Detect which cell encompasses the target text, then output its (X, Y) center coordinate. 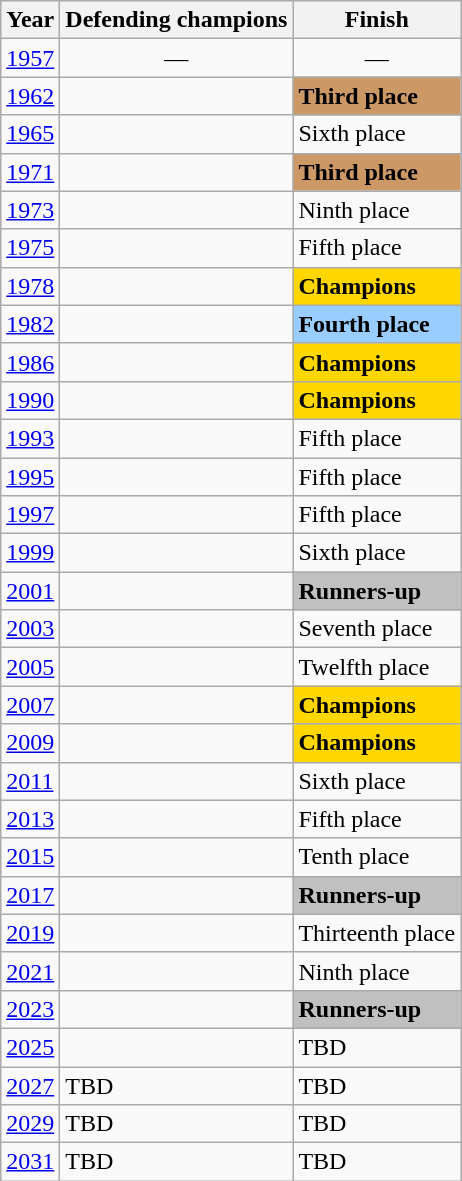
1990 (30, 400)
2007 (30, 705)
2019 (30, 933)
1971 (30, 172)
2023 (30, 1009)
2003 (30, 629)
1999 (30, 553)
1975 (30, 248)
1986 (30, 362)
Defending champions (176, 20)
2011 (30, 781)
2009 (30, 743)
1982 (30, 324)
Twelfth place (377, 667)
Tenth place (377, 857)
1993 (30, 438)
2029 (30, 1124)
Seventh place (377, 629)
Year (30, 20)
2017 (30, 895)
1995 (30, 477)
2027 (30, 1085)
1973 (30, 210)
1978 (30, 286)
2021 (30, 971)
2031 (30, 1162)
Finish (377, 20)
2015 (30, 857)
2001 (30, 591)
Thirteenth place (377, 933)
Fourth place (377, 324)
2013 (30, 819)
1957 (30, 58)
1965 (30, 134)
2025 (30, 1047)
2005 (30, 667)
1997 (30, 515)
1962 (30, 96)
